Scan for the cell matching the given text and deliver its (x, y) coordinate at center. 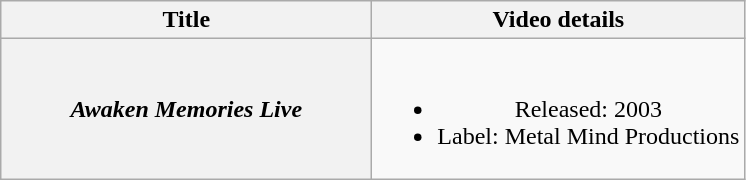
Title (186, 20)
Released: 2003Label: Metal Mind Productions (558, 109)
Video details (558, 20)
Awaken Memories Live (186, 109)
